Return (X, Y) of the center of cell containing provided text 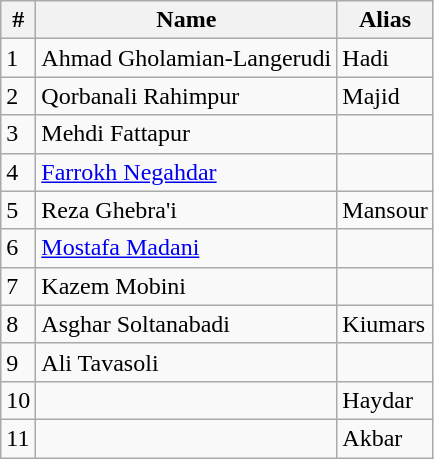
Majid (385, 96)
11 (18, 438)
8 (18, 324)
Alias (385, 20)
Qorbanali Rahimpur (186, 96)
Mostafa Madani (186, 248)
Ali Tavasoli (186, 362)
10 (18, 400)
Kiumars (385, 324)
Mansour (385, 210)
2 (18, 96)
Mehdi Fattapur (186, 134)
Haydar (385, 400)
1 (18, 58)
Asghar Soltanabadi (186, 324)
9 (18, 362)
Ahmad Gholamian-Langerudi (186, 58)
5 (18, 210)
Kazem Mobini (186, 286)
Farrokh Negahdar (186, 172)
Hadi (385, 58)
6 (18, 248)
# (18, 20)
3 (18, 134)
7 (18, 286)
4 (18, 172)
Name (186, 20)
Reza Ghebra'i (186, 210)
Akbar (385, 438)
